For the text-containing cell, return its midpoint in (X, Y) coordinate format. 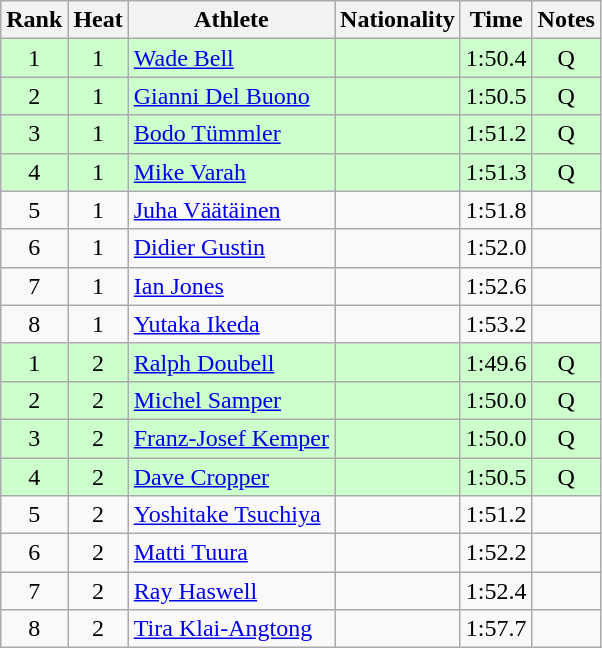
Athlete (231, 20)
Ian Jones (231, 286)
Rank (34, 20)
1:50.4 (496, 58)
Nationality (398, 20)
1:51.8 (496, 210)
Bodo Tümmler (231, 134)
Ralph Doubell (231, 362)
Notes (566, 20)
Yutaka Ikeda (231, 324)
1:57.7 (496, 629)
Yoshitake Tsuchiya (231, 515)
Gianni Del Buono (231, 96)
Matti Tuura (231, 553)
1:52.0 (496, 248)
1:49.6 (496, 362)
Wade Bell (231, 58)
Franz-Josef Kemper (231, 438)
Heat (98, 20)
Mike Varah (231, 172)
1:51.3 (496, 172)
1:52.2 (496, 553)
Ray Haswell (231, 591)
Time (496, 20)
Juha Väätäinen (231, 210)
Tira Klai-Angtong (231, 629)
Dave Cropper (231, 477)
1:53.2 (496, 324)
Michel Samper (231, 400)
1:52.4 (496, 591)
Didier Gustin (231, 248)
1:52.6 (496, 286)
